From the cell containing the given text, extract its center point as (x, y) coordinate. 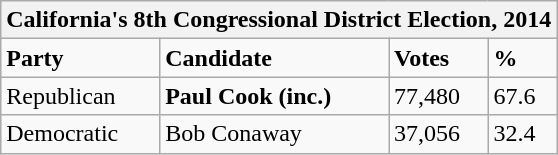
Democratic (80, 134)
Paul Cook (inc.) (274, 96)
Party (80, 58)
California's 8th Congressional District Election, 2014 (279, 20)
67.6 (522, 96)
Republican (80, 96)
37,056 (438, 134)
32.4 (522, 134)
Bob Conaway (274, 134)
% (522, 58)
Candidate (274, 58)
Votes (438, 58)
77,480 (438, 96)
